For the text-containing cell, return its midpoint in [X, Y] coordinate format. 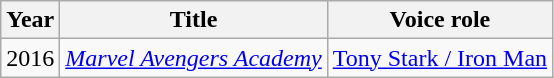
Voice role [440, 20]
2016 [30, 58]
Tony Stark / Iron Man [440, 58]
Year [30, 20]
Title [194, 20]
Marvel Avengers Academy [194, 58]
